Pinpoint the cell where the given text exists, returning its (x, y) midpoint coordinate. 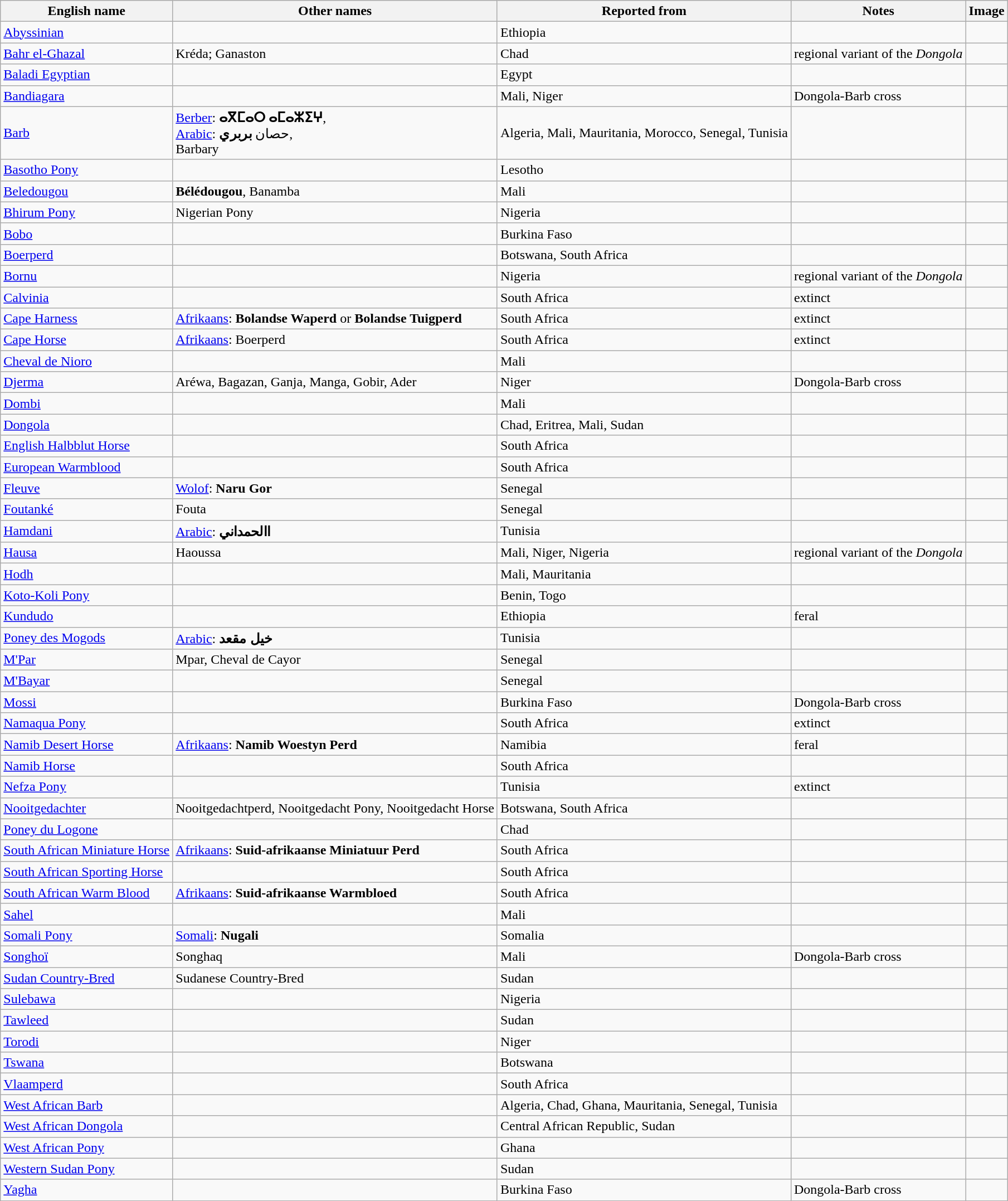
Koto-Koli Pony (87, 595)
Haoussa (335, 553)
South African Sporting Horse (87, 872)
Beledougou (87, 191)
Fouta (335, 509)
Aréwa, Bagazan, Ganja, Manga, Gobir, Ader (335, 382)
Songhaq (335, 956)
English name (87, 11)
European Warmblood (87, 467)
Hamdani (87, 531)
Cheval de Nioro (87, 361)
Mali, Niger, Nigeria (644, 553)
Bornu (87, 276)
M'Bayar (87, 681)
Wolof: Naru Gor (335, 488)
Arabic: االحمداني (335, 531)
Tswana (87, 1063)
Bahr el-Ghazal (87, 54)
Bobo (87, 234)
West African Pony (87, 1147)
Other names (335, 11)
West African Dongola (87, 1126)
Nooitgedachter (87, 808)
Mali, Mauritania (644, 574)
Afrikaans: Suid-afrikaanse Miniatuur Perd (335, 850)
Kundudo (87, 616)
Nooitgedachtperd, Nooitgedacht Pony, Nooitgedacht Horse (335, 808)
Hausa (87, 553)
Berber: ⴰⴳⵎⴰⵔ ⴰⵎⴰⵣⵉⵖ, Arabic: حصان بربري, Barbary (335, 133)
West African Barb (87, 1105)
Namibia (644, 745)
Yagha (87, 1190)
Vlaamperd (87, 1084)
Calvinia (87, 297)
Tawleed (87, 1020)
Nefza Pony (87, 787)
Abyssinian (87, 32)
Somali: Nugali (335, 935)
Bhirum Pony (87, 212)
Mali, Niger (644, 96)
Songhoï (87, 956)
Benin, Togo (644, 595)
Mpar, Cheval de Cayor (335, 660)
Dongola (87, 425)
Afrikaans: Suid-afrikaanse Warmbloed (335, 893)
Nigerian Pony (335, 212)
Namaqua Pony (87, 723)
Poney des Mogods (87, 638)
Lesotho (644, 170)
Bandiagara (87, 96)
Namib Horse (87, 766)
South African Miniature Horse (87, 850)
Notes (878, 11)
Arabic: خيل مقعد (335, 638)
Botswana (644, 1063)
Somalia (644, 935)
Afrikaans: Boerperd (335, 340)
Sahel (87, 914)
Chad, Eritrea, Mali, Sudan (644, 425)
Cape Horse (87, 340)
Mossi (87, 702)
Boerperd (87, 255)
Sudanese Country-Bred (335, 978)
Barb (87, 133)
English Halbblut Horse (87, 446)
M'Par (87, 660)
Poney du Logone (87, 829)
South African Warm Blood (87, 893)
Somali Pony (87, 935)
Egypt (644, 75)
Sulebawa (87, 999)
Kréda; Ganaston (335, 54)
Western Sudan Pony (87, 1169)
Basotho Pony (87, 170)
Sudan Country-Bred (87, 978)
Afrikaans: Bolandse Waperd or Bolandse Tuigperd (335, 319)
Image (986, 11)
Algeria, Mali, Mauritania, Morocco, Senegal, Tunisia (644, 133)
Bélédougou, Banamba (335, 191)
Djerma (87, 382)
Afrikaans: Namib Woestyn Perd (335, 745)
Cape Harness (87, 319)
Namib Desert Horse (87, 745)
Fleuve (87, 488)
Dombi (87, 403)
Central African Republic, Sudan (644, 1126)
Foutanké (87, 509)
Reported from (644, 11)
Baladi Egyptian (87, 75)
Algeria, Chad, Ghana, Mauritania, Senegal, Tunisia (644, 1105)
Torodi (87, 1042)
Hodh (87, 574)
Ghana (644, 1147)
